Return (X, Y) of the center of cell containing provided text 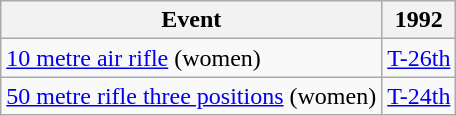
Event (192, 20)
1992 (419, 20)
T-26th (419, 58)
T-24th (419, 96)
10 metre air rifle (women) (192, 58)
50 metre rifle three positions (women) (192, 96)
